Return the (x, y) coordinate for the center point of the cell that contains the specified text.  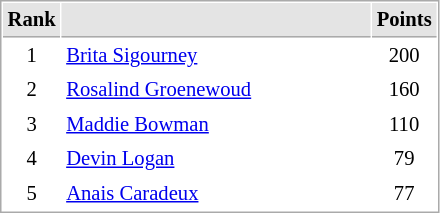
Devin Logan (216, 158)
200 (404, 56)
160 (404, 90)
110 (404, 124)
79 (404, 158)
5 (32, 194)
4 (32, 158)
Rosalind Groenewoud (216, 90)
Maddie Bowman (216, 124)
Brita Sigourney (216, 56)
2 (32, 90)
Rank (32, 20)
77 (404, 194)
1 (32, 56)
Anais Caradeux (216, 194)
3 (32, 124)
Points (404, 20)
